Return the (x, y) coordinate for the center point of the cell that contains the specified text.  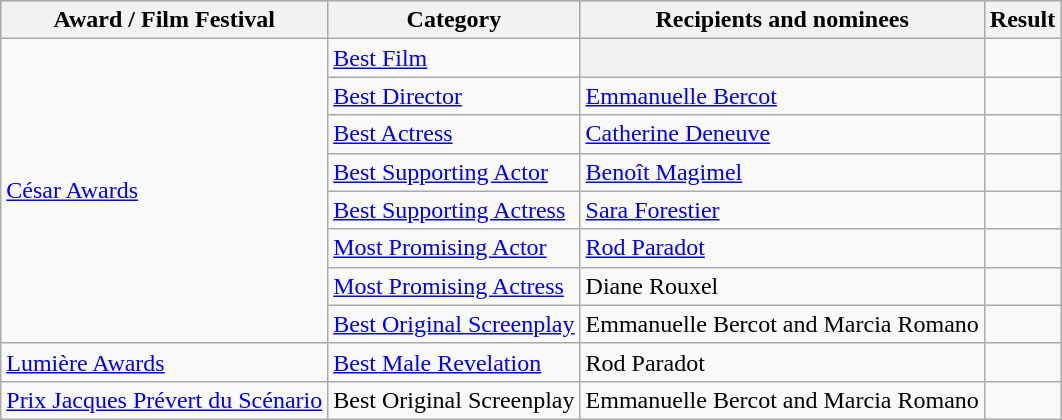
Best Film (454, 58)
Sara Forestier (782, 210)
Category (454, 20)
Most Promising Actor (454, 248)
Best Actress (454, 134)
Result (1022, 20)
Benoît Magimel (782, 172)
Best Director (454, 96)
César Awards (164, 191)
Award / Film Festival (164, 20)
Diane Rouxel (782, 286)
Prix Jacques Prévert du Scénario (164, 400)
Best Supporting Actor (454, 172)
Emmanuelle Bercot (782, 96)
Best Supporting Actress (454, 210)
Recipients and nominees (782, 20)
Most Promising Actress (454, 286)
Catherine Deneuve (782, 134)
Best Male Revelation (454, 362)
Lumière Awards (164, 362)
